Determine the (x, y) coordinate at the center of the cell enclosing the given text.  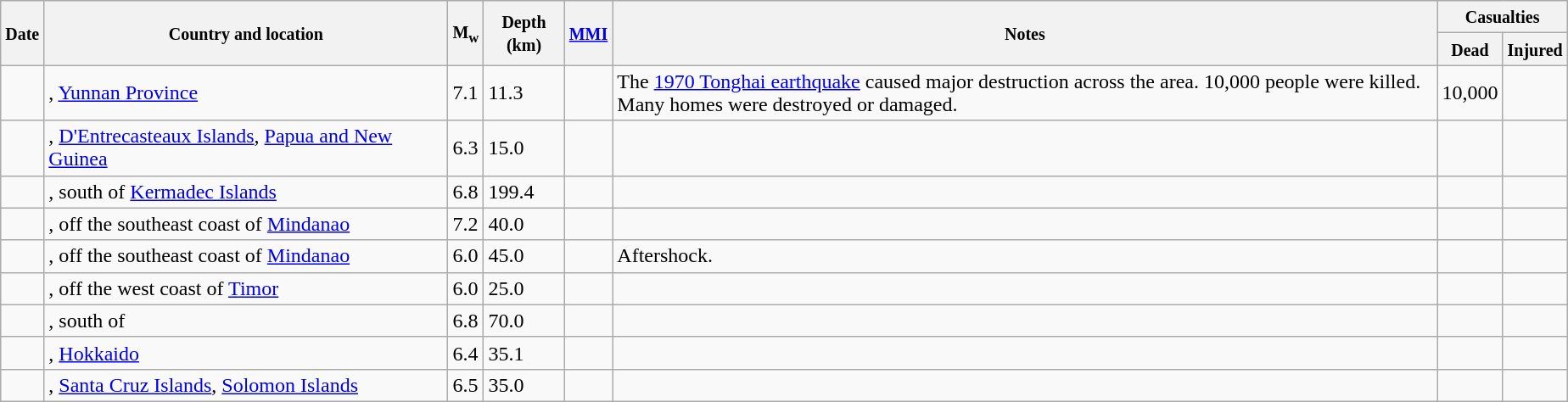
6.3 (466, 148)
MMI (589, 33)
6.5 (466, 385)
7.1 (466, 93)
45.0 (524, 256)
Injured (1535, 49)
, Yunnan Province (246, 93)
Dead (1470, 49)
40.0 (524, 224)
Depth (km) (524, 33)
11.3 (524, 93)
Aftershock. (1025, 256)
Date (22, 33)
, south of (246, 321)
Country and location (246, 33)
35.1 (524, 353)
25.0 (524, 288)
, D'Entrecasteaux Islands, Papua and New Guinea (246, 148)
10,000 (1470, 93)
Casualties (1502, 17)
15.0 (524, 148)
, south of Kermadec Islands (246, 192)
, Santa Cruz Islands, Solomon Islands (246, 385)
Mw (466, 33)
The 1970 Tonghai earthquake caused major destruction across the area. 10,000 people were killed. Many homes were destroyed or damaged. (1025, 93)
199.4 (524, 192)
6.4 (466, 353)
, off the west coast of Timor (246, 288)
7.2 (466, 224)
70.0 (524, 321)
35.0 (524, 385)
Notes (1025, 33)
, Hokkaido (246, 353)
